Identify which cell holds the provided text, then report its (X, Y) central coordinate. 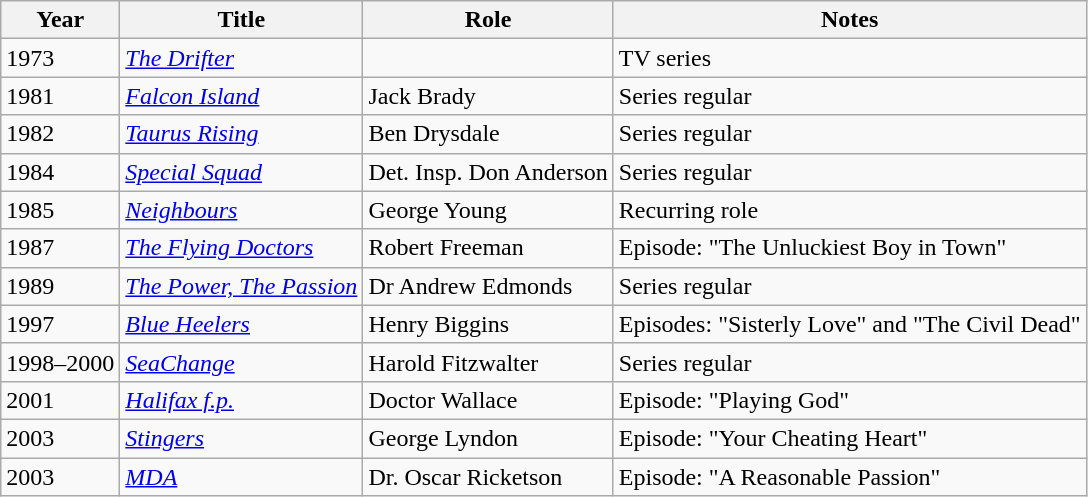
The Drifter (242, 58)
Episode: "The Unluckiest Boy in Town" (850, 248)
SeaChange (242, 362)
1982 (60, 134)
Falcon Island (242, 96)
Robert Freeman (488, 248)
Special Squad (242, 172)
Jack Brady (488, 96)
Role (488, 20)
Ben Drysdale (488, 134)
Title (242, 20)
The Power, The Passion (242, 286)
Halifax f.p. (242, 400)
1981 (60, 96)
George Young (488, 210)
1997 (60, 324)
Year (60, 20)
Episode: "Playing God" (850, 400)
Harold Fitzwalter (488, 362)
The Flying Doctors (242, 248)
Episode: "A Reasonable Passion" (850, 477)
Det. Insp. Don Anderson (488, 172)
Doctor Wallace (488, 400)
Dr. Oscar Ricketson (488, 477)
1998–2000 (60, 362)
TV series (850, 58)
Recurring role (850, 210)
George Lyndon (488, 438)
Notes (850, 20)
Stingers (242, 438)
1989 (60, 286)
Neighbours (242, 210)
Taurus Rising (242, 134)
1984 (60, 172)
1973 (60, 58)
2001 (60, 400)
Blue Heelers (242, 324)
MDA (242, 477)
Episodes: "Sisterly Love" and "The Civil Dead" (850, 324)
Dr Andrew Edmonds (488, 286)
1985 (60, 210)
Henry Biggins (488, 324)
Episode: "Your Cheating Heart" (850, 438)
1987 (60, 248)
